Output the (x, y) coordinate of the center of the cell containing the given text.  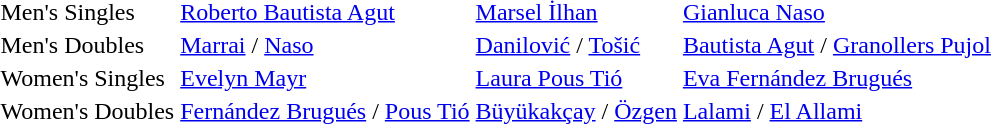
Danilović / Tošić (576, 45)
Marrai / Naso (325, 45)
Evelyn Mayr (325, 78)
Laura Pous Tió (576, 78)
